Extract the [X, Y] coordinate from the center of the cell holding the provided text.  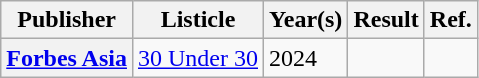
Listicle [198, 20]
Forbes Asia [67, 58]
Publisher [67, 20]
30 Under 30 [198, 58]
2024 [306, 58]
Ref. [450, 20]
Result [386, 20]
Year(s) [306, 20]
